Search for the cell housing the specified text and yield its (x, y) center coordinate. 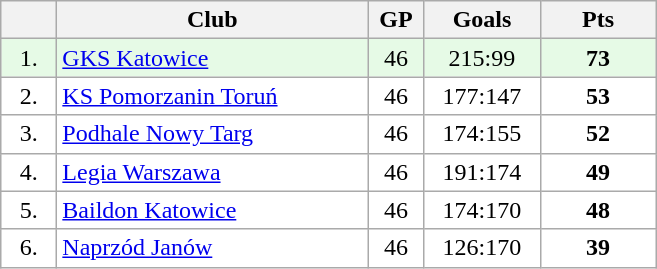
Goals (482, 20)
2. (29, 96)
KS Pomorzanin Toruń (212, 96)
GKS Katowice (212, 58)
191:174 (482, 172)
52 (598, 134)
Legia Warszawa (212, 172)
73 (598, 58)
39 (598, 248)
174:155 (482, 134)
5. (29, 210)
174:170 (482, 210)
GP (396, 20)
53 (598, 96)
49 (598, 172)
126:170 (482, 248)
4. (29, 172)
3. (29, 134)
Baildon Katowice (212, 210)
6. (29, 248)
177:147 (482, 96)
1. (29, 58)
Pts (598, 20)
Podhale Nowy Targ (212, 134)
48 (598, 210)
215:99 (482, 58)
Naprzód Janów (212, 248)
Club (212, 20)
